Search for the cell housing the specified text and yield its [x, y] center coordinate. 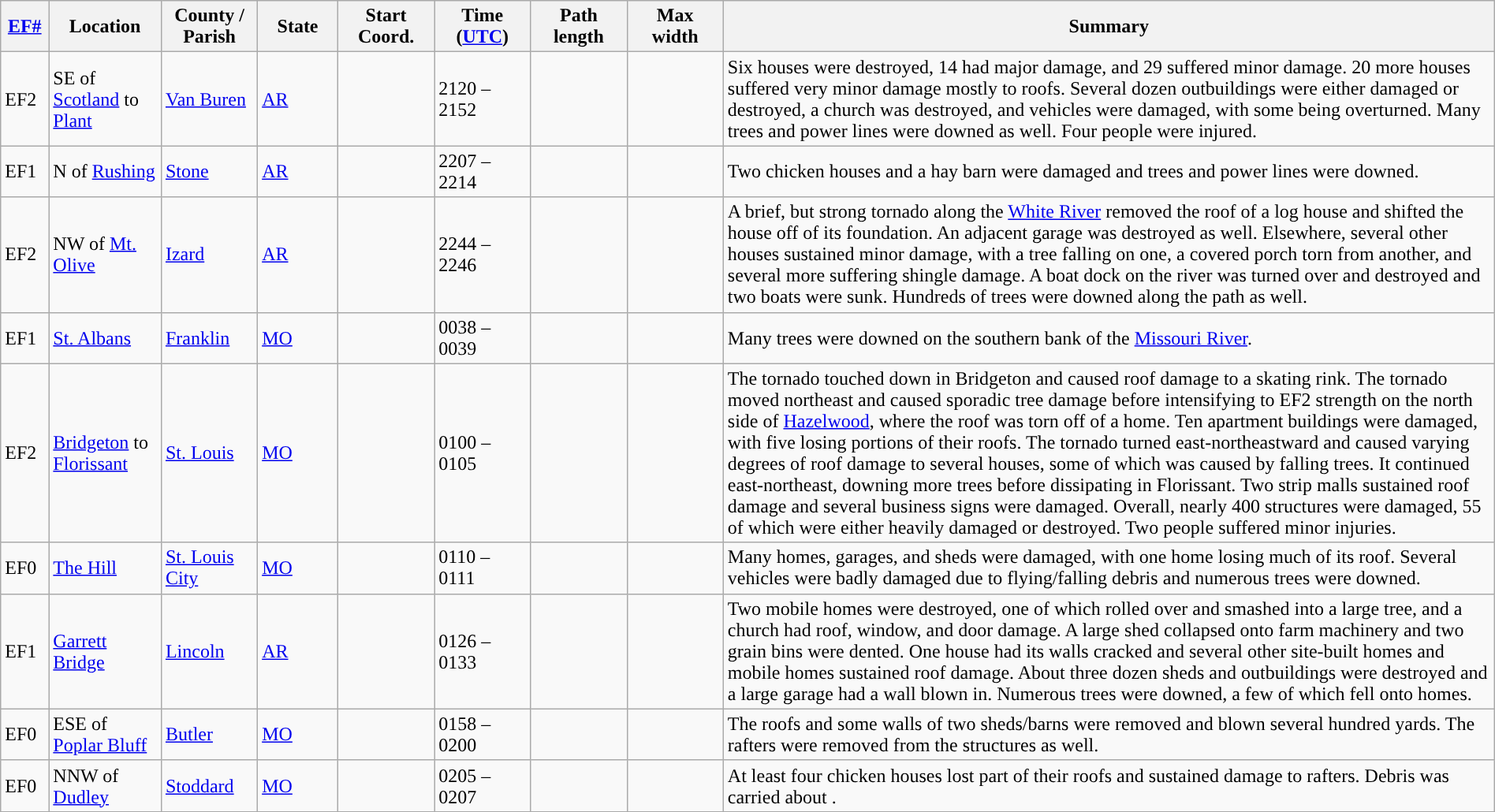
Summary [1109, 27]
Garrett Bridge [106, 651]
Path length [579, 27]
St. Louis [209, 453]
Stoddard [209, 785]
SE of Scotland to Plant [106, 99]
At least four chicken houses lost part of their roofs and sustained damage to rafters. Debris was carried about . [1109, 785]
Stone [209, 172]
Bridgeton to Florissant [106, 453]
The roofs and some walls of two sheds/barns were removed and blown several hundred yards. The rafters were removed from the structures as well. [1109, 735]
State [298, 27]
N of Rushing [106, 172]
2207 – 2214 [483, 172]
The Hill [106, 568]
0100 – 0105 [483, 453]
0038 – 0039 [483, 337]
NNW of Dudley [106, 785]
Start Coord. [386, 27]
Many trees were downed on the southern bank of the Missouri River. [1109, 337]
Butler [209, 735]
County / Parish [209, 27]
EF# [25, 27]
Time (UTC) [483, 27]
Lincoln [209, 651]
NW of Mt. Olive [106, 255]
Franklin [209, 337]
2244 – 2246 [483, 255]
St. Louis City [209, 568]
0205 – 0207 [483, 785]
Max width [675, 27]
0158 – 0200 [483, 735]
Two chicken houses and a hay barn were damaged and trees and power lines were downed. [1109, 172]
ESE of Poplar Bluff [106, 735]
Izard [209, 255]
Van Buren [209, 99]
St. Albans [106, 337]
0126 – 0133 [483, 651]
0110 – 0111 [483, 568]
2120 – 2152 [483, 99]
Location [106, 27]
